Search for the cell housing the specified text and yield its [x, y] center coordinate. 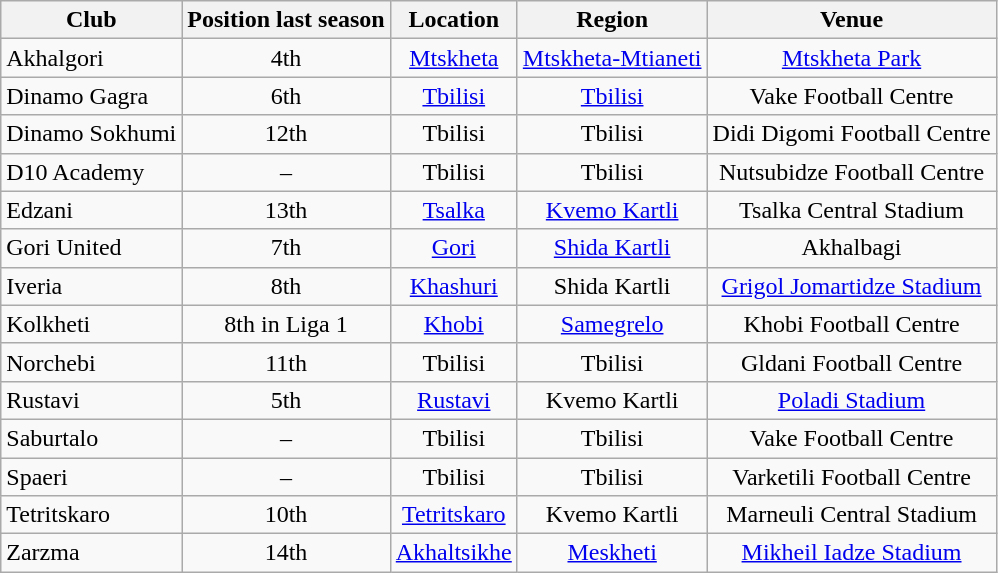
Khashuri [454, 286]
Akhalgori [92, 58]
Dinamo Sokhumi [92, 134]
Samegrelo [612, 324]
Khobi [454, 324]
Dinamo Gagra [92, 96]
Akhalbagi [852, 248]
Tsalka Central Stadium [852, 210]
13th [286, 210]
Norchebi [92, 362]
Location [454, 20]
14th [286, 553]
Tsalka [454, 210]
4th [286, 58]
D10 Academy [92, 172]
10th [286, 515]
12th [286, 134]
Venue [852, 20]
Grigol Jomartidze Stadium [852, 286]
Kolkheti [92, 324]
11th [286, 362]
5th [286, 400]
6th [286, 96]
Club [92, 20]
Mtskheta [454, 58]
Position last season [286, 20]
Edzani [92, 210]
Mikheil Iadze Stadium [852, 553]
Gori United [92, 248]
Gldani Football Centre [852, 362]
Akhaltsikhe [454, 553]
Mtskheta-Mtianeti [612, 58]
Mtskheta Park [852, 58]
8th in Liga 1 [286, 324]
Khobi Football Centre [852, 324]
Marneuli Central Stadium [852, 515]
Varketili Football Centre [852, 477]
Zarzma [92, 553]
Region [612, 20]
Poladi Stadium [852, 400]
Iveria [92, 286]
Spaeri [92, 477]
Didi Digomi Football Centre [852, 134]
Nutsubidze Football Centre [852, 172]
Gori [454, 248]
8th [286, 286]
7th [286, 248]
Meskheti [612, 553]
Saburtalo [92, 438]
